For the text-containing cell, return its midpoint in [x, y] coordinate format. 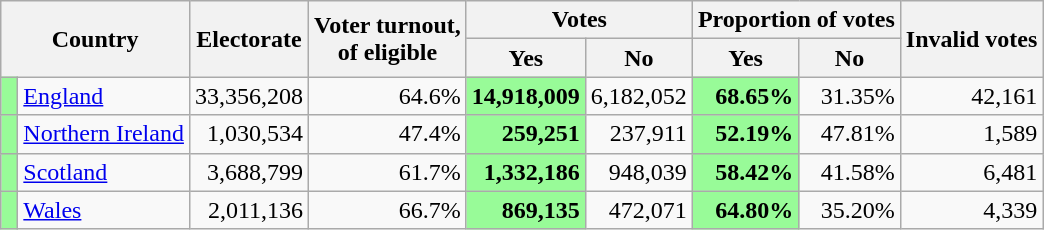
948,039 [638, 172]
68.65% [745, 96]
64.6% [388, 96]
472,071 [638, 210]
237,911 [638, 134]
66.7% [388, 210]
33,356,208 [248, 96]
Wales [104, 210]
3,688,799 [248, 172]
Country [96, 39]
Proportion of votes [796, 20]
Voter turnout, of eligible [388, 39]
6,481 [971, 172]
1,332,186 [526, 172]
259,251 [526, 134]
4,339 [971, 210]
47.81% [850, 134]
Electorate [248, 39]
2,011,136 [248, 210]
47.4% [388, 134]
31.35% [850, 96]
14,918,009 [526, 96]
52.19% [745, 134]
Votes [579, 20]
6,182,052 [638, 96]
64.80% [745, 210]
58.42% [745, 172]
869,135 [526, 210]
61.7% [388, 172]
England [104, 96]
Northern Ireland [104, 134]
Invalid votes [971, 39]
35.20% [850, 210]
1,589 [971, 134]
Scotland [104, 172]
41.58% [850, 172]
1,030,534 [248, 134]
42,161 [971, 96]
